Identify which cell holds the provided text, then report its (X, Y) central coordinate. 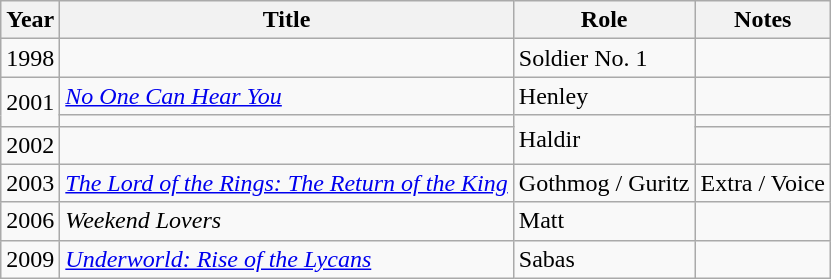
Henley (604, 96)
Role (604, 20)
2006 (30, 221)
1998 (30, 58)
No One Can Hear You (286, 96)
Soldier No. 1 (604, 58)
Matt (604, 221)
Weekend Lovers (286, 221)
Extra / Voice (762, 183)
Underworld: Rise of the Lycans (286, 259)
2009 (30, 259)
Notes (762, 20)
2001 (30, 102)
2002 (30, 145)
Haldir (604, 140)
2003 (30, 183)
Gothmog / Guritz (604, 183)
Year (30, 20)
The Lord of the Rings: The Return of the King (286, 183)
Sabas (604, 259)
Title (286, 20)
